Return [X, Y] of the center of cell containing provided text 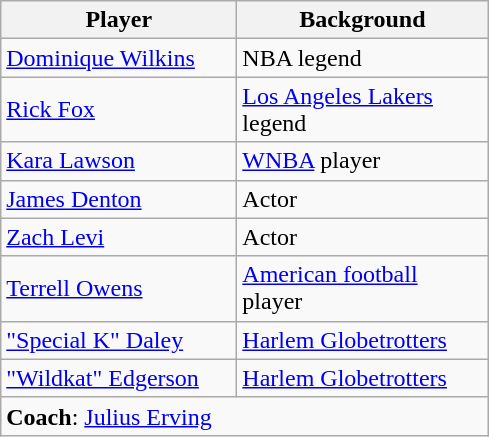
"Wildkat" Edgerson [119, 378]
James Denton [119, 199]
Kara Lawson [119, 161]
Los Angeles Lakers legend [362, 110]
Coach: Julius Erving [244, 416]
Player [119, 20]
Dominique Wilkins [119, 58]
"Special K" Daley [119, 340]
Zach Levi [119, 237]
NBA legend [362, 58]
WNBA player [362, 161]
Terrell Owens [119, 288]
American football player [362, 288]
Background [362, 20]
Rick Fox [119, 110]
